Extract the [x, y] coordinate from the center of the cell holding the provided text.  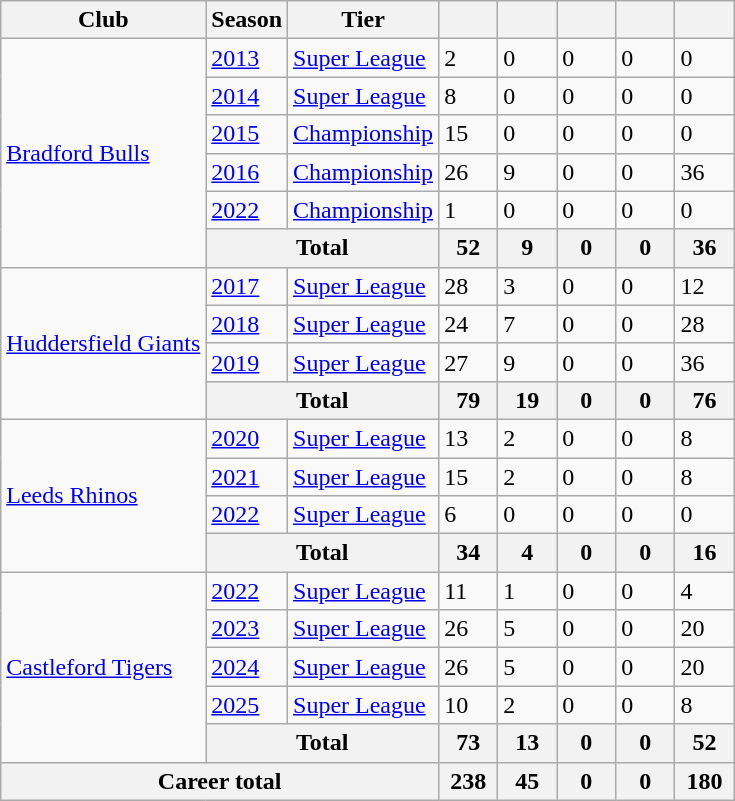
Season [247, 20]
10 [468, 705]
34 [468, 553]
2013 [247, 58]
3 [528, 286]
12 [704, 286]
79 [468, 400]
2024 [247, 667]
2014 [247, 96]
2016 [247, 172]
6 [468, 515]
27 [468, 362]
Tier [364, 20]
45 [528, 781]
Club [104, 20]
11 [468, 591]
76 [704, 400]
180 [704, 781]
16 [704, 553]
Huddersfield Giants [104, 343]
73 [468, 743]
Castleford Tigers [104, 667]
2017 [247, 286]
238 [468, 781]
24 [468, 324]
2021 [247, 477]
2025 [247, 705]
7 [528, 324]
Career total [220, 781]
2018 [247, 324]
19 [528, 400]
2020 [247, 438]
2019 [247, 362]
Leeds Rhinos [104, 495]
2023 [247, 629]
2015 [247, 134]
Bradford Bulls [104, 153]
